From the cell containing the given text, extract its center point as (x, y) coordinate. 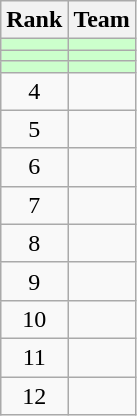
6 (34, 167)
9 (34, 281)
Team (102, 20)
Rank (34, 20)
4 (34, 91)
10 (34, 319)
7 (34, 205)
8 (34, 243)
12 (34, 395)
5 (34, 129)
11 (34, 357)
